Search for the cell housing the specified text and yield its [x, y] center coordinate. 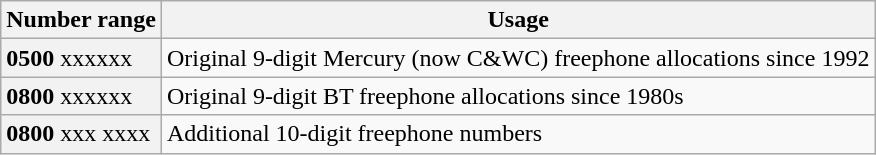
0500 xxxxxx [82, 58]
0800 xxxxxx [82, 96]
Original 9-digit Mercury (now C&WC) freephone allocations since 1992 [518, 58]
Number range [82, 20]
Usage [518, 20]
Original 9-digit BT freephone allocations since 1980s [518, 96]
Additional 10-digit freephone numbers [518, 134]
0800 xxx xxxx [82, 134]
